Find where the given text appears and provide that cell's center as [x, y] coordinate. 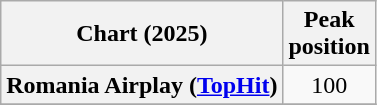
Peakposition [329, 34]
Romania Airplay (TopHit) [142, 85]
Chart (2025) [142, 34]
100 [329, 85]
